For the text-containing cell, return its midpoint in [x, y] coordinate format. 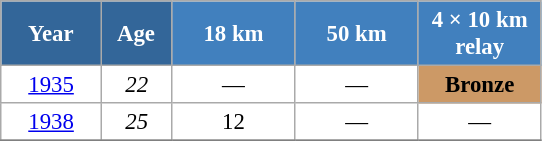
18 km [234, 34]
Year [52, 34]
Bronze [480, 85]
1935 [52, 85]
4 × 10 km relay [480, 34]
25 [136, 122]
Age [136, 34]
1938 [52, 122]
50 km [356, 34]
22 [136, 85]
12 [234, 122]
